Search for the cell housing the specified text and yield its [x, y] center coordinate. 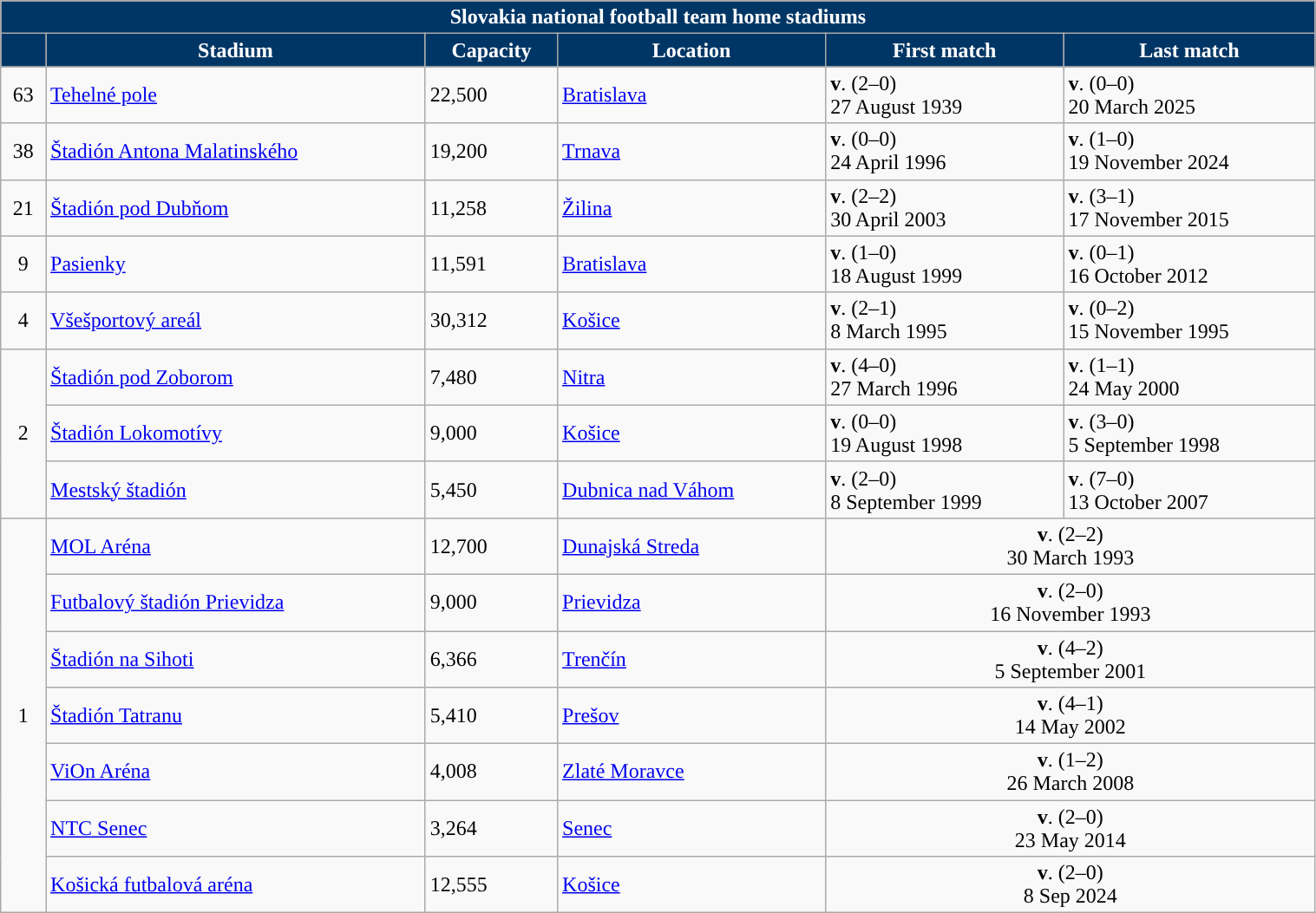
v. (1–0) 18 August 1999 [945, 264]
Košická futbalová aréna [236, 884]
Trenčín [692, 659]
5,410 [491, 716]
21 [23, 208]
v. (0–0) 24 April 1996 [945, 151]
v. (3–0) 5 September 1998 [1189, 434]
2 [23, 434]
Dunajská Streda [692, 546]
63 [23, 95]
Všešportový areál [236, 321]
22,500 [491, 95]
11,258 [491, 208]
30,312 [491, 321]
v. (2–0) 8 Sep 2024 [1070, 884]
9 [23, 264]
v. (0–1) 16 October 2012 [1189, 264]
Prešov [692, 716]
Štadión Antona Malatinského [236, 151]
Žilina [692, 208]
Štadión Lokomotívy [236, 434]
1 [23, 714]
38 [23, 151]
3,264 [491, 829]
12,700 [491, 546]
v. (2–0) 27 August 1939 [945, 95]
Pasienky [236, 264]
ViOn Aréna [236, 772]
Slovakia national football team home stadiums [658, 17]
v. (7–0) 13 October 2007 [1189, 489]
Nitra [692, 376]
Štadión Tatranu [236, 716]
v. (3–1) 17 November 2015 [1189, 208]
Futbalový štadión Prievidza [236, 602]
Štadión pod Zoborom [236, 376]
Zlaté Moravce [692, 772]
Dubnica nad Váhom [692, 489]
Trnava [692, 151]
v. (4–0) 27 March 1996 [945, 376]
v. (2–1) 8 March 1995 [945, 321]
6,366 [491, 659]
v. (4–2) 5 September 2001 [1070, 659]
v. (0–0) 19 August 1998 [945, 434]
4 [23, 321]
Štadión na Sihoti [236, 659]
MOL Aréna [236, 546]
Senec [692, 829]
First match [945, 50]
v. (2–2) 30 April 2003 [945, 208]
11,591 [491, 264]
v. (0–0) 20 March 2025 [1189, 95]
4,008 [491, 772]
v. (2–0) 16 November 1993 [1070, 602]
Mestský štadión [236, 489]
Last match [1189, 50]
5,450 [491, 489]
Stadium [236, 50]
v. (2–0) 8 September 1999 [945, 489]
v. (2–2) 30 March 1993 [1070, 546]
Location [692, 50]
v. (1–0) 19 November 2024 [1189, 151]
NTC Senec [236, 829]
12,555 [491, 884]
Prievidza [692, 602]
Capacity [491, 50]
v. (1–1) 24 May 2000 [1189, 376]
v. (2–0) 23 May 2014 [1070, 829]
Štadión pod Dubňom [236, 208]
v. (1–2) 26 March 2008 [1070, 772]
v. (0–2) 15 November 1995 [1189, 321]
Tehelné pole [236, 95]
19,200 [491, 151]
v. (4–1) 14 May 2002 [1070, 716]
7,480 [491, 376]
